Return the [X, Y] coordinate for the center point of the cell that contains the specified text.  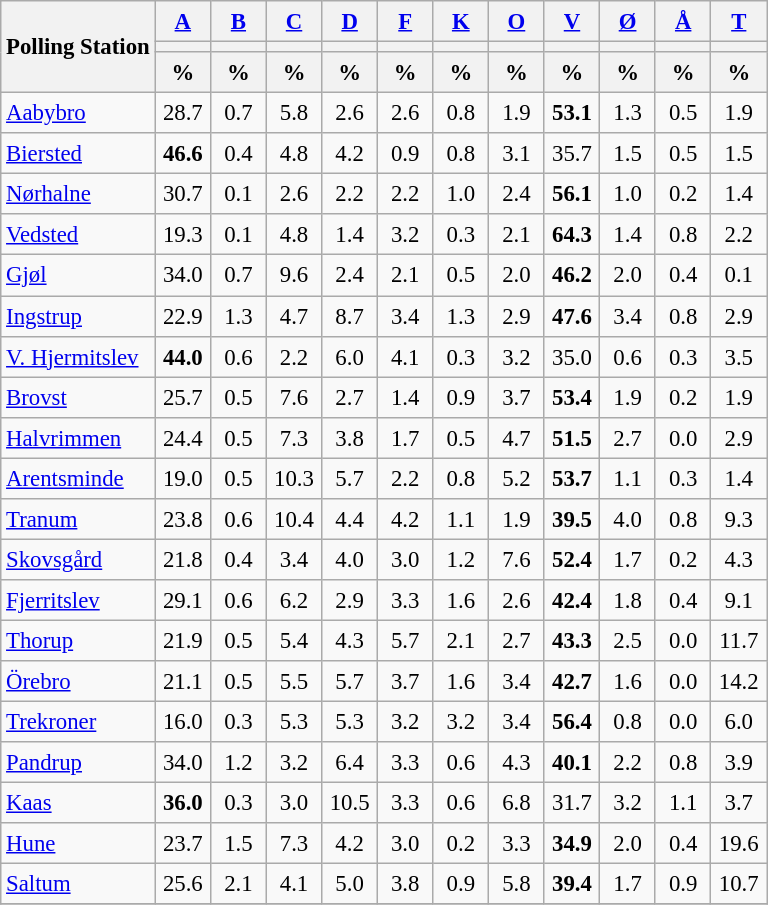
V. Hjermitslev [78, 356]
1.8 [628, 600]
Ingstrup [78, 316]
21.8 [183, 560]
51.5 [572, 438]
11.7 [739, 640]
10.7 [739, 884]
Hune [78, 844]
10.4 [294, 520]
4.4 [350, 520]
V [572, 22]
Biersted [78, 154]
31.7 [572, 804]
46.2 [572, 276]
25.7 [183, 398]
Fjerritslev [78, 600]
Tranum [78, 520]
35.0 [572, 356]
Trekroner [78, 722]
39.5 [572, 520]
23.7 [183, 844]
Skovsgård [78, 560]
Nørhalne [78, 194]
36.0 [183, 804]
10.5 [350, 804]
6.8 [517, 804]
28.7 [183, 114]
42.7 [572, 682]
43.3 [572, 640]
O [517, 22]
29.1 [183, 600]
44.0 [183, 356]
Å [683, 22]
21.9 [183, 640]
46.6 [183, 154]
56.1 [572, 194]
3.5 [739, 356]
64.3 [572, 234]
16.0 [183, 722]
25.6 [183, 884]
K [461, 22]
Ø [628, 22]
Örebro [78, 682]
Polling Station [78, 47]
8.7 [350, 316]
24.4 [183, 438]
B [239, 22]
Kaas [78, 804]
10.3 [294, 478]
14.2 [739, 682]
53.1 [572, 114]
Pandrup [78, 762]
D [350, 22]
3.1 [517, 154]
23.8 [183, 520]
39.4 [572, 884]
Vedsted [78, 234]
C [294, 22]
5.4 [294, 640]
3.9 [739, 762]
2.5 [628, 640]
Thorup [78, 640]
56.4 [572, 722]
42.4 [572, 600]
19.3 [183, 234]
T [739, 22]
Brovst [78, 398]
A [183, 22]
Gjøl [78, 276]
34.9 [572, 844]
6.2 [294, 600]
19.6 [739, 844]
52.4 [572, 560]
9.3 [739, 520]
6.4 [350, 762]
30.7 [183, 194]
Aabybro [78, 114]
Arentsminde [78, 478]
22.9 [183, 316]
F [405, 22]
5.5 [294, 682]
5.2 [517, 478]
53.7 [572, 478]
21.1 [183, 682]
40.1 [572, 762]
19.0 [183, 478]
5.0 [350, 884]
53.4 [572, 398]
Saltum [78, 884]
35.7 [572, 154]
Halvrimmen [78, 438]
9.6 [294, 276]
47.6 [572, 316]
9.1 [739, 600]
